Extract the [X, Y] coordinate from the center of the cell holding the provided text.  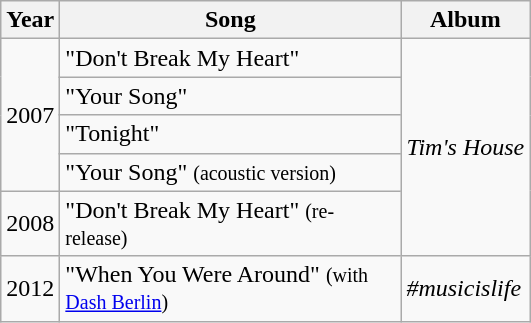
"When You Were Around" (with Dash Berlin) [230, 288]
"Don't Break My Heart" [230, 58]
2007 [30, 115]
Song [230, 20]
Album [466, 20]
#musicislife [466, 288]
2008 [30, 224]
"Don't Break My Heart" (re-release) [230, 224]
2012 [30, 288]
Tim's House [466, 148]
Year [30, 20]
"Your Song" [230, 96]
"Tonight" [230, 134]
"Your Song" (acoustic version) [230, 172]
